From the cell containing the given text, extract its center point as [X, Y] coordinate. 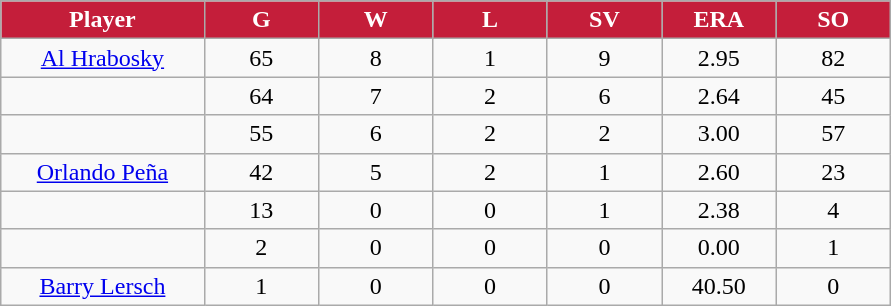
8 [375, 58]
2.95 [719, 58]
L [490, 20]
SO [833, 20]
ERA [719, 20]
57 [833, 134]
55 [261, 134]
23 [833, 172]
42 [261, 172]
2.60 [719, 172]
0.00 [719, 248]
9 [604, 58]
3.00 [719, 134]
45 [833, 96]
2.38 [719, 210]
Player [102, 20]
65 [261, 58]
7 [375, 96]
13 [261, 210]
SV [604, 20]
Al Hrabosky [102, 58]
2.64 [719, 96]
5 [375, 172]
4 [833, 210]
40.50 [719, 286]
W [375, 20]
82 [833, 58]
Barry Lersch [102, 286]
Orlando Peña [102, 172]
64 [261, 96]
G [261, 20]
